Scan for the cell matching the given text and deliver its (x, y) coordinate at center. 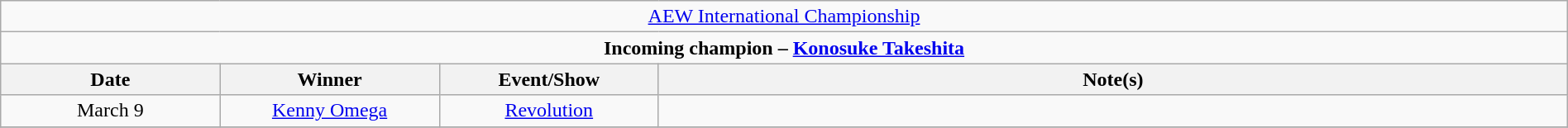
Note(s) (1113, 79)
Date (111, 79)
Revolution (549, 111)
Event/Show (549, 79)
Kenny Omega (329, 111)
Winner (329, 79)
March 9 (111, 111)
Incoming champion – Konosuke Takeshita (784, 48)
AEW International Championship (784, 17)
